Return the [X, Y] coordinate for the center point of the cell that contains the specified text.  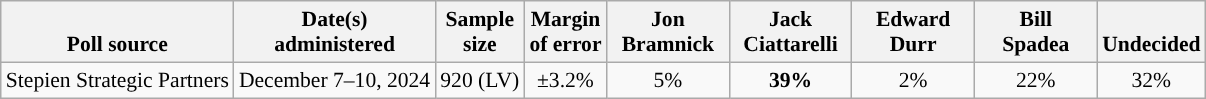
December 7–10, 2024 [334, 80]
2% [914, 80]
Poll source [118, 32]
Marginof error [565, 32]
5% [668, 80]
Stepien Strategic Partners [118, 80]
BillSpadea [1036, 32]
22% [1036, 80]
JackCiattarelli [790, 32]
Samplesize [480, 32]
Date(s)administered [334, 32]
920 (LV) [480, 80]
EdwardDurr [914, 32]
39% [790, 80]
Undecided [1151, 32]
32% [1151, 80]
JonBramnick [668, 32]
±3.2% [565, 80]
